Extract the [X, Y] coordinate from the center of the cell holding the provided text.  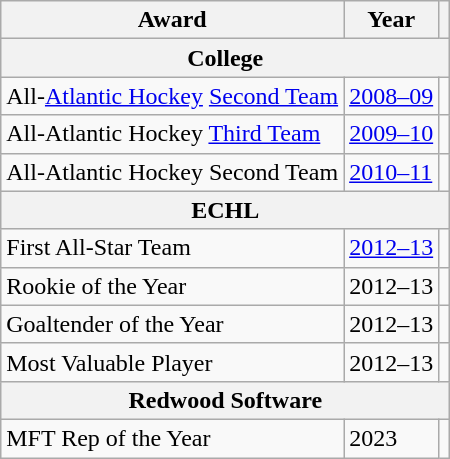
College [226, 58]
2008–09 [392, 96]
Award [172, 20]
MFT Rep of the Year [172, 438]
2023 [392, 438]
Year [392, 20]
Rookie of the Year [172, 286]
2009–10 [392, 134]
Goaltender of the Year [172, 324]
ECHL [226, 210]
Redwood Software [226, 400]
Most Valuable Player [172, 362]
All-Atlantic Hockey Third Team [172, 134]
2010–11 [392, 172]
First All-Star Team [172, 248]
